Find where the given text appears and provide that cell's center as (X, Y) coordinate. 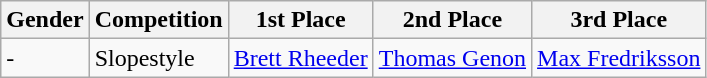
Gender (45, 20)
Max Fredriksson (619, 58)
3rd Place (619, 20)
1st Place (300, 20)
Competition (158, 20)
Brett Rheeder (300, 58)
Slopestyle (158, 58)
Thomas Genon (452, 58)
2nd Place (452, 20)
- (45, 58)
